Scan for the cell matching the given text and deliver its (X, Y) coordinate at center. 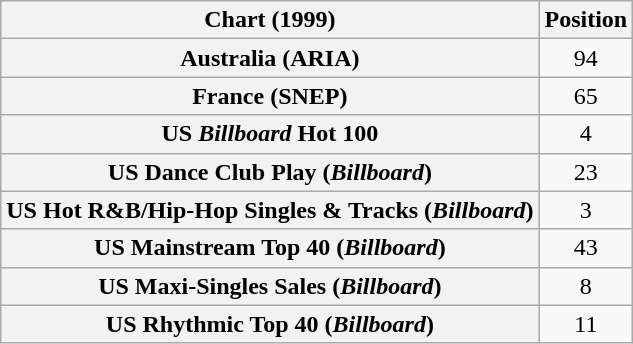
US Billboard Hot 100 (270, 134)
US Mainstream Top 40 (Billboard) (270, 248)
Australia (ARIA) (270, 58)
23 (586, 172)
4 (586, 134)
94 (586, 58)
43 (586, 248)
Position (586, 20)
US Maxi-Singles Sales (Billboard) (270, 286)
Chart (1999) (270, 20)
US Rhythmic Top 40 (Billboard) (270, 324)
3 (586, 210)
US Hot R&B/Hip-Hop Singles & Tracks (Billboard) (270, 210)
US Dance Club Play (Billboard) (270, 172)
65 (586, 96)
8 (586, 286)
France (SNEP) (270, 96)
11 (586, 324)
